Output the (x, y) coordinate of the center of the cell containing the given text.  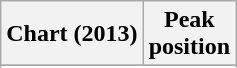
Chart (2013) (72, 34)
Peak position (189, 34)
